Determine the [X, Y] coordinate at the center of the cell enclosing the given text.  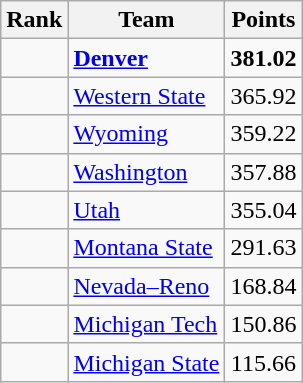
Wyoming [146, 134]
Utah [146, 210]
168.84 [264, 286]
365.92 [264, 96]
359.22 [264, 134]
Denver [146, 58]
Montana State [146, 248]
355.04 [264, 210]
Team [146, 20]
115.66 [264, 362]
Nevada–Reno [146, 286]
Washington [146, 172]
Rank [34, 20]
Michigan Tech [146, 324]
Points [264, 20]
Michigan State [146, 362]
381.02 [264, 58]
291.63 [264, 248]
357.88 [264, 172]
Western State [146, 96]
150.86 [264, 324]
